Provide the [x, y] coordinate of the cell's center where the given text is located.  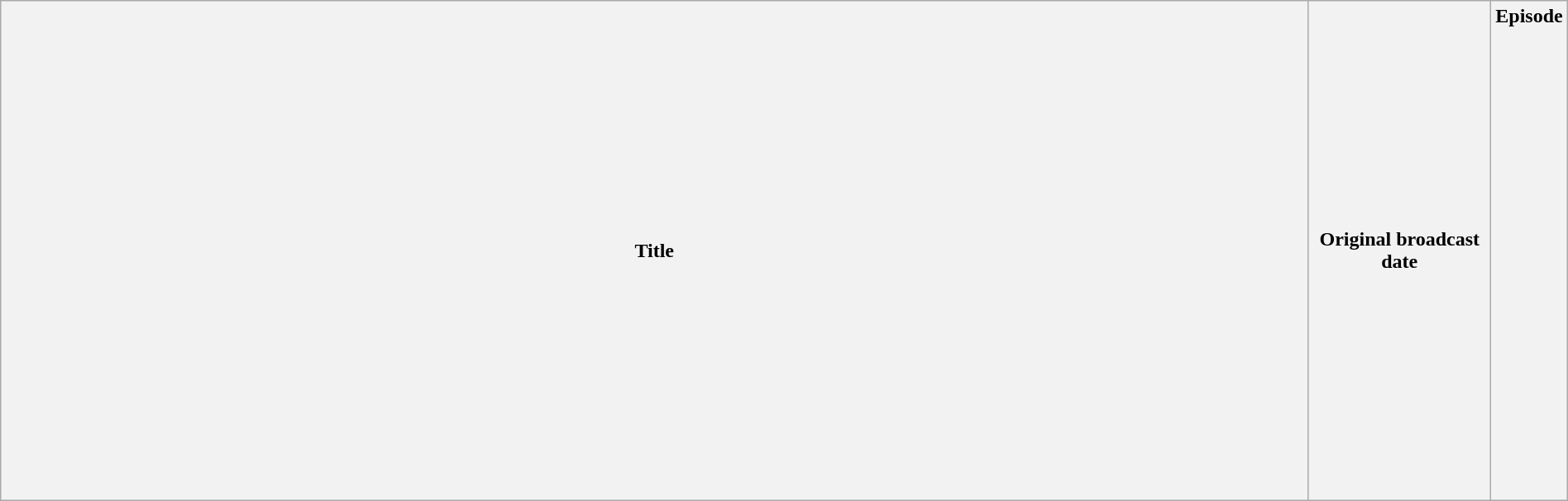
Title [655, 251]
Original broadcast date [1399, 251]
Episode [1529, 251]
